For the text-containing cell, return its midpoint in (x, y) coordinate format. 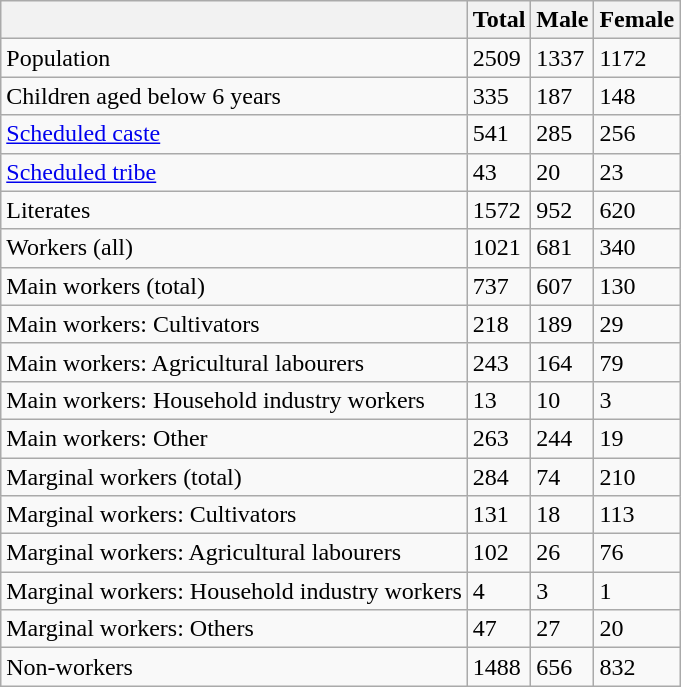
47 (499, 629)
737 (499, 286)
340 (637, 248)
1572 (499, 210)
Workers (all) (234, 248)
1021 (499, 248)
18 (562, 515)
187 (562, 96)
27 (562, 629)
284 (499, 477)
Total (499, 20)
656 (562, 667)
Marginal workers: Cultivators (234, 515)
131 (499, 515)
620 (637, 210)
Main workers: Household industry workers (234, 400)
76 (637, 553)
243 (499, 362)
19 (637, 438)
Main workers (total) (234, 286)
1488 (499, 667)
Literates (234, 210)
1337 (562, 58)
113 (637, 515)
832 (637, 667)
218 (499, 324)
Male (562, 20)
23 (637, 172)
13 (499, 400)
210 (637, 477)
Main workers: Agricultural labourers (234, 362)
79 (637, 362)
952 (562, 210)
102 (499, 553)
1 (637, 591)
148 (637, 96)
2509 (499, 58)
164 (562, 362)
Scheduled caste (234, 134)
Marginal workers (total) (234, 477)
74 (562, 477)
4 (499, 591)
10 (562, 400)
43 (499, 172)
1172 (637, 58)
29 (637, 324)
Children aged below 6 years (234, 96)
Marginal workers: Agricultural labourers (234, 553)
26 (562, 553)
256 (637, 134)
681 (562, 248)
189 (562, 324)
Marginal workers: Household industry workers (234, 591)
541 (499, 134)
Non-workers (234, 667)
Marginal workers: Others (234, 629)
335 (499, 96)
263 (499, 438)
Main workers: Other (234, 438)
Scheduled tribe (234, 172)
285 (562, 134)
607 (562, 286)
Population (234, 58)
Female (637, 20)
130 (637, 286)
244 (562, 438)
Main workers: Cultivators (234, 324)
